Provide the (X, Y) coordinate of the cell's center where the given text is located.  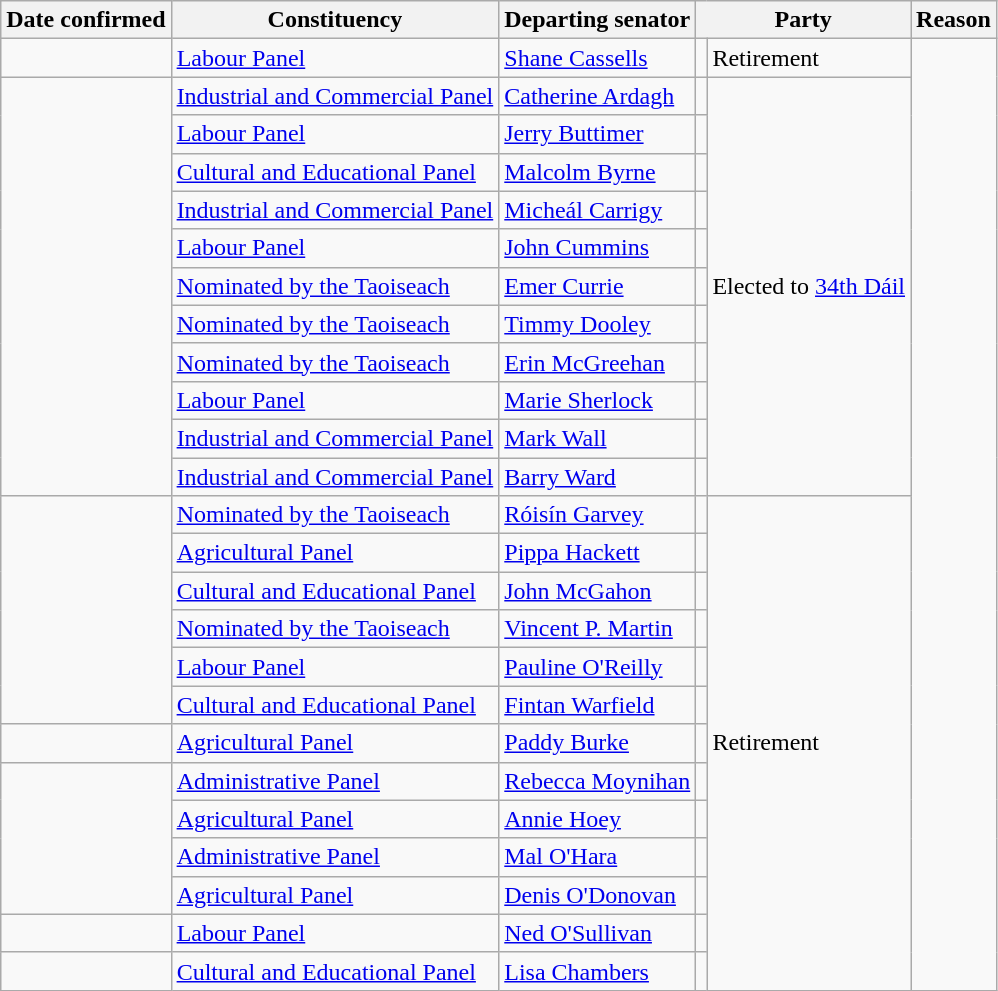
Paddy Burke (598, 743)
Denis O'Donovan (598, 895)
Elected to 34th Dáil (809, 286)
Shane Cassells (598, 58)
Jerry Buttimer (598, 134)
Malcolm Byrne (598, 172)
Annie Hoey (598, 819)
Emer Currie (598, 286)
Catherine Ardagh (598, 96)
Departing senator (598, 20)
Róisín Garvey (598, 515)
Pippa Hackett (598, 553)
Pauline O'Reilly (598, 667)
John McGahon (598, 591)
Party (804, 20)
Date confirmed (86, 20)
Erin McGreehan (598, 362)
Lisa Chambers (598, 971)
Marie Sherlock (598, 400)
Rebecca Moynihan (598, 781)
Reason (954, 20)
Mark Wall (598, 438)
Constituency (335, 20)
Fintan Warfield (598, 705)
Barry Ward (598, 477)
Vincent P. Martin (598, 629)
Micheál Carrigy (598, 210)
Ned O'Sullivan (598, 933)
Mal O'Hara (598, 857)
John Cummins (598, 248)
Timmy Dooley (598, 324)
